Scan for the cell matching the given text and deliver its (X, Y) coordinate at center. 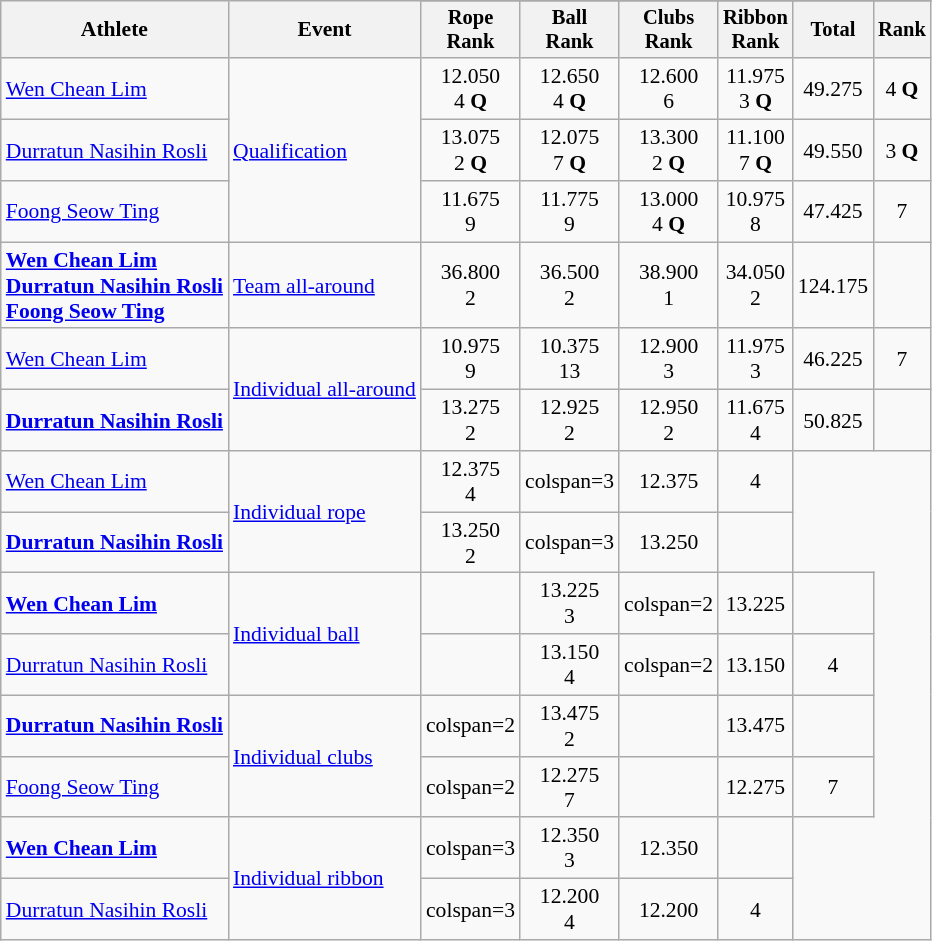
Individual ribbon (324, 879)
13.2502 (470, 542)
ClubsRank (668, 30)
49.275 (833, 90)
Team all-around (324, 286)
12.3503 (570, 848)
Individual all-around (324, 390)
12.6006 (668, 90)
13.3002 Q (668, 150)
11.1007 Q (756, 150)
12.9502 (668, 420)
BallRank (570, 30)
13.1504 (570, 664)
10.9758 (756, 212)
13.0004 Q (668, 212)
Individual clubs (324, 757)
12.200 (668, 910)
46.225 (833, 360)
13.2253 (570, 604)
12.275 (756, 788)
38.9001 (668, 286)
10.9759 (470, 360)
Athlete (114, 30)
RopeRank (470, 30)
12.3754 (470, 482)
13.250 (668, 542)
11.6759 (470, 212)
13.0752 Q (470, 150)
36.5002 (570, 286)
49.550 (833, 150)
3 Q (902, 150)
Total (833, 30)
11.7759 (570, 212)
Qualification (324, 150)
12.350 (668, 848)
13.475 (756, 726)
12.0504 Q (470, 90)
11.6754 (756, 420)
12.9252 (570, 420)
Rank (902, 30)
50.825 (833, 420)
10.37513 (570, 360)
13.225 (756, 604)
11.9753 Q (756, 90)
47.425 (833, 212)
Event (324, 30)
12.9003 (668, 360)
13.150 (756, 664)
13.4752 (570, 726)
RibbonRank (756, 30)
4 Q (902, 90)
12.0757 Q (570, 150)
12.2004 (570, 910)
36.8002 (470, 286)
Individual ball (324, 634)
34.0502 (756, 286)
12.375 (668, 482)
12.2757 (570, 788)
Wen Chean LimDurratun Nasihin RosliFoong Seow Ting (114, 286)
12.6504 Q (570, 90)
Individual rope (324, 512)
13.2752 (470, 420)
124.175 (833, 286)
11.9753 (756, 360)
